Search for the cell housing the specified text and yield its (X, Y) center coordinate. 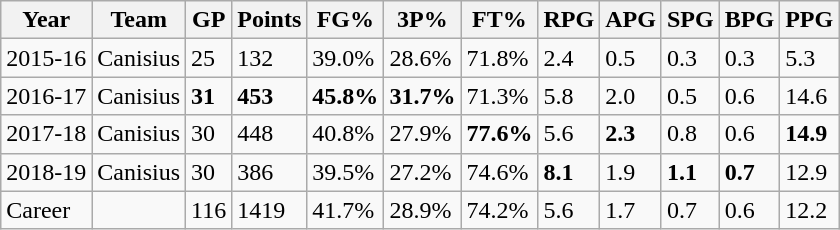
2.4 (569, 58)
448 (270, 134)
14.9 (810, 134)
71.3% (500, 96)
27.2% (422, 172)
GP (209, 20)
2017-18 (46, 134)
BPG (749, 20)
31 (209, 96)
45.8% (346, 96)
41.7% (346, 210)
25 (209, 58)
2.3 (631, 134)
Career (46, 210)
5.3 (810, 58)
39.5% (346, 172)
3P% (422, 20)
386 (270, 172)
40.8% (346, 134)
12.9 (810, 172)
1.9 (631, 172)
8.1 (569, 172)
2.0 (631, 96)
5.8 (569, 96)
28.6% (422, 58)
FG% (346, 20)
77.6% (500, 134)
RPG (569, 20)
PPG (810, 20)
71.8% (500, 58)
1419 (270, 210)
Team (139, 20)
14.6 (810, 96)
453 (270, 96)
0.8 (690, 134)
1.1 (690, 172)
12.2 (810, 210)
APG (631, 20)
31.7% (422, 96)
27.9% (422, 134)
116 (209, 210)
74.2% (500, 210)
132 (270, 58)
Points (270, 20)
FT% (500, 20)
39.0% (346, 58)
2018-19 (46, 172)
Year (46, 20)
2015-16 (46, 58)
2016-17 (46, 96)
1.7 (631, 210)
74.6% (500, 172)
28.9% (422, 210)
SPG (690, 20)
